Extract the (X, Y) coordinate from the center of the cell holding the provided text.  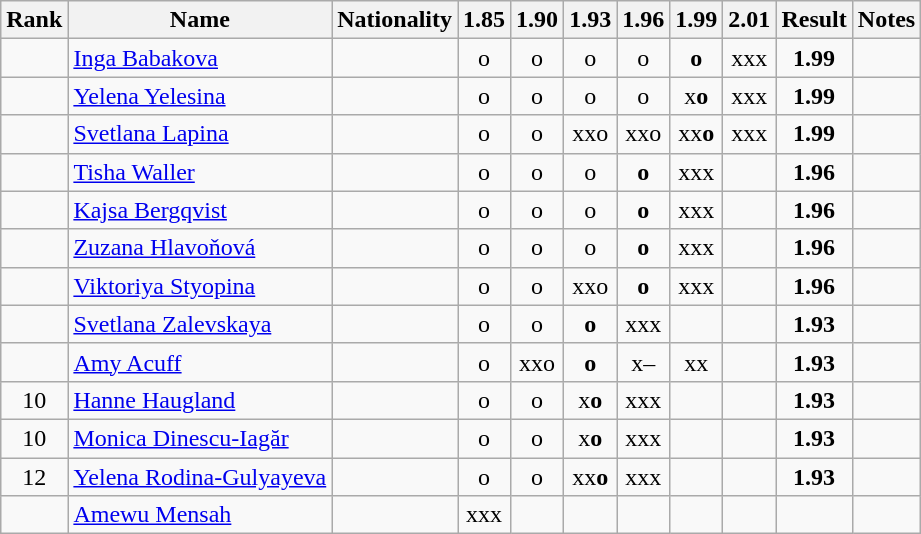
Kajsa Bergqvist (200, 210)
Amewu Mensah (200, 515)
Monica Dinescu-Iagăr (200, 438)
Name (200, 20)
Svetlana Lapina (200, 134)
Zuzana Hlavoňová (200, 248)
Tisha Waller (200, 172)
Yelena Rodina-Gulyayeva (200, 477)
Nationality (395, 20)
Svetlana Zalevskaya (200, 324)
Notes (886, 20)
Result (814, 20)
12 (34, 477)
1.90 (538, 20)
Viktoriya Styopina (200, 286)
Yelena Yelesina (200, 96)
Inga Babakova (200, 58)
Hanne Haugland (200, 400)
Rank (34, 20)
xx (696, 362)
2.01 (750, 20)
Amy Acuff (200, 362)
1.85 (484, 20)
x– (644, 362)
